Capture the cell that displays the provided text and extract its [x, y] central coordinate. 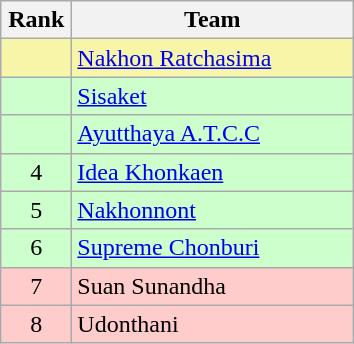
5 [36, 210]
8 [36, 324]
Nakhonnont [212, 210]
Supreme Chonburi [212, 248]
4 [36, 172]
Rank [36, 20]
Ayutthaya A.T.C.C [212, 134]
Nakhon Ratchasima [212, 58]
Sisaket [212, 96]
Team [212, 20]
7 [36, 286]
6 [36, 248]
Suan Sunandha [212, 286]
Idea Khonkaen [212, 172]
Udonthani [212, 324]
